Locate the cell with the specified text and output its [x, y] center coordinate. 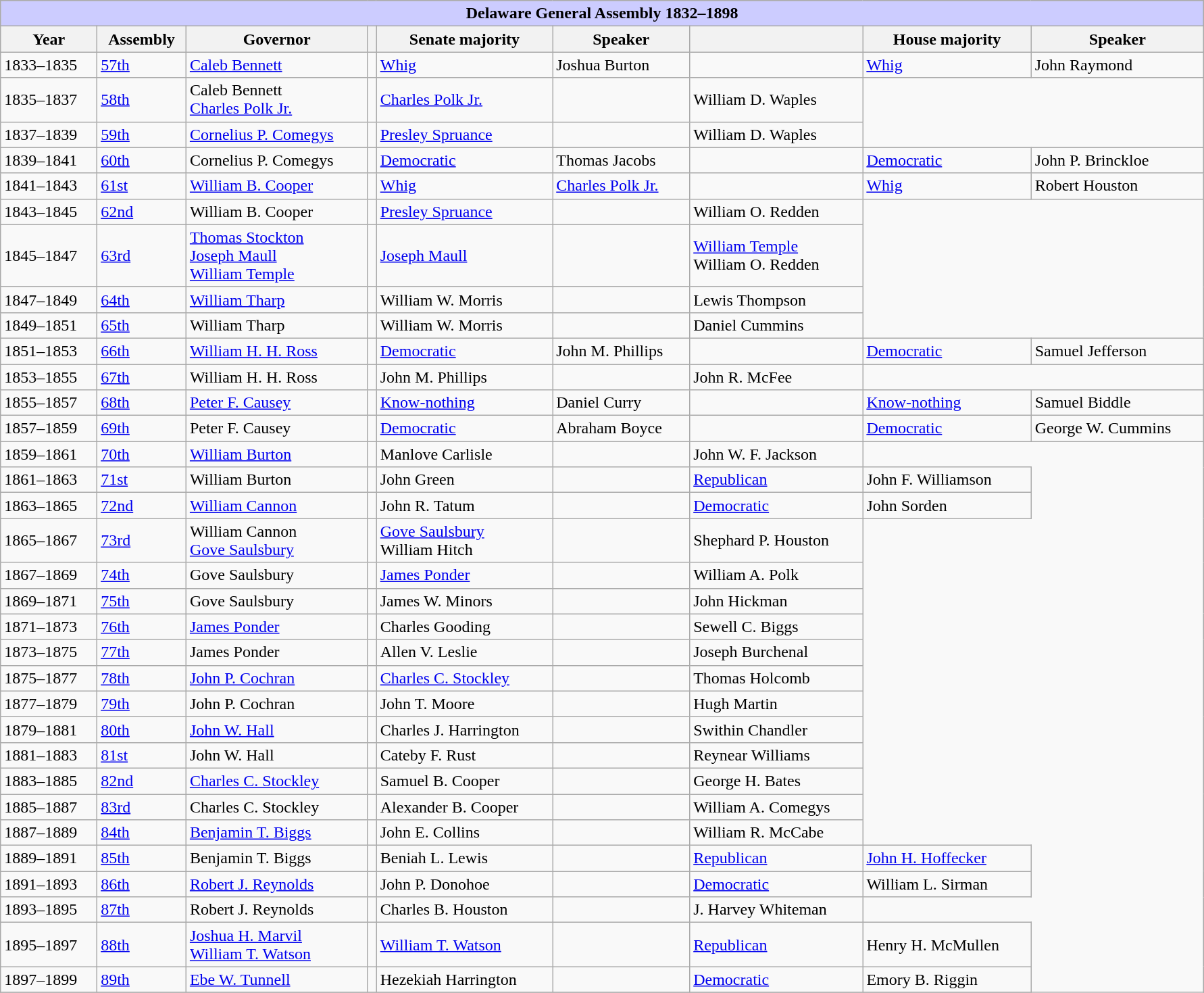
John Raymond [1118, 65]
68th [142, 403]
1871–1873 [49, 627]
1855–1857 [49, 403]
Shephard P. Houston [776, 541]
58th [142, 100]
89th [142, 979]
Robert Houston [1118, 186]
82nd [142, 781]
Governor [277, 39]
1891–1893 [49, 884]
Gove SaulsburyWilliam Hitch [465, 541]
Daniel Cummins [776, 325]
60th [142, 160]
81st [142, 755]
Thomas Holcomb [776, 678]
Reynear Williams [776, 755]
1875–1877 [49, 678]
Thomas Jacobs [622, 160]
84th [142, 833]
75th [142, 601]
William L. Sirman [947, 884]
1879–1881 [49, 729]
83rd [142, 806]
1835–1837 [49, 100]
1863–1865 [49, 506]
88th [142, 945]
Abraham Boyce [622, 429]
87th [142, 910]
Ebe W. Tunnell [277, 979]
86th [142, 884]
1887–1889 [49, 833]
79th [142, 704]
George W. Cummins [1118, 429]
1845–1847 [49, 256]
1865–1867 [49, 541]
73rd [142, 541]
Charles Gooding [465, 627]
Lewis Thompson [776, 299]
William TempleWilliam O. Redden [776, 256]
Charles J. Harrington [465, 729]
1837–1839 [49, 135]
John Green [465, 480]
William T. Watson [465, 945]
1897–1899 [49, 979]
Thomas StocktonJoseph MaullWilliam Temple [277, 256]
Assembly [142, 39]
1861–1863 [49, 480]
69th [142, 429]
1869–1871 [49, 601]
William Cannon [277, 506]
57th [142, 65]
1843–1845 [49, 212]
John Sorden [947, 506]
Hugh Martin [776, 704]
John R. McFee [776, 377]
Joshua Burton [622, 65]
John H. Hoffecker [947, 858]
Henry H. McMullen [947, 945]
Samuel B. Cooper [465, 781]
John T. Moore [465, 704]
1885–1887 [49, 806]
85th [142, 858]
1893–1895 [49, 910]
William A. Comegys [776, 806]
James W. Minors [465, 601]
Delaware General Assembly 1832–1898 [603, 14]
1851–1853 [49, 351]
John F. Williamson [947, 480]
Hezekiah Harrington [465, 979]
74th [142, 575]
House majority [947, 39]
1847–1849 [49, 299]
1877–1879 [49, 704]
1889–1891 [49, 858]
1839–1841 [49, 160]
Manlove Carlisle [465, 454]
Emory B. Riggin [947, 979]
1857–1859 [49, 429]
1853–1855 [49, 377]
Swithin Chandler [776, 729]
Beniah L. Lewis [465, 858]
John R. Tatum [465, 506]
65th [142, 325]
William CannonGove Saulsbury [277, 541]
62nd [142, 212]
William R. McCabe [776, 833]
72nd [142, 506]
William A. Polk [776, 575]
John P. Donohoe [465, 884]
70th [142, 454]
George H. Bates [776, 781]
John E. Collins [465, 833]
1867–1869 [49, 575]
J. Harvey Whiteman [776, 910]
1883–1885 [49, 781]
1833–1835 [49, 65]
Charles B. Houston [465, 910]
61st [142, 186]
71st [142, 480]
Cateby F. Rust [465, 755]
Joshua H. MarvilWilliam T. Watson [277, 945]
1849–1851 [49, 325]
John P. Brinckloe [1118, 160]
1881–1883 [49, 755]
John W. F. Jackson [776, 454]
Year [49, 39]
Sewell C. Biggs [776, 627]
Samuel Jefferson [1118, 351]
Joseph Burchenal [776, 652]
67th [142, 377]
Allen V. Leslie [465, 652]
77th [142, 652]
80th [142, 729]
Daniel Curry [622, 403]
1841–1843 [49, 186]
Joseph Maull [465, 256]
1895–1897 [49, 945]
Senate majority [465, 39]
78th [142, 678]
66th [142, 351]
William O. Redden [776, 212]
64th [142, 299]
Caleb Bennett [277, 65]
John Hickman [776, 601]
Caleb BennettCharles Polk Jr. [277, 100]
63rd [142, 256]
76th [142, 627]
Samuel Biddle [1118, 403]
59th [142, 135]
1873–1875 [49, 652]
1859–1861 [49, 454]
Alexander B. Cooper [465, 806]
